Return [x, y] of the center of cell containing provided text 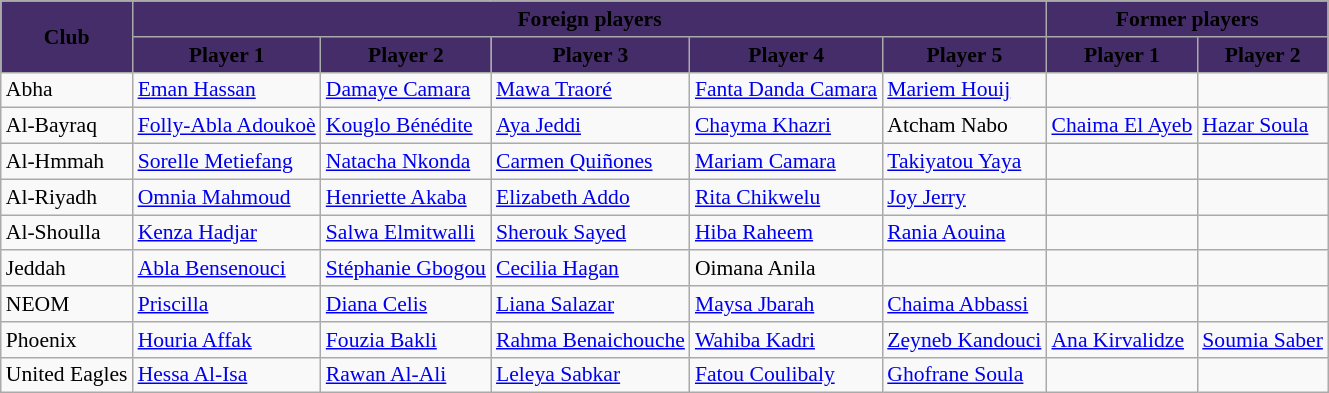
Diana Celis [406, 304]
Chaima Abbassi [964, 304]
Wahiba Kadri [786, 340]
Natacha Nkonda [406, 162]
Jeddah [67, 269]
Aya Jeddi [590, 126]
Rawan Al-Ali [406, 375]
Oimana Anila [786, 269]
NEOM [67, 304]
Rita Chikwelu [786, 197]
Kouglo Bénédite [406, 126]
Stéphanie Gbogou [406, 269]
Hessa Al-Isa [227, 375]
Ghofrane Soula [964, 375]
Rania Aouina [964, 233]
Fatou Coulibaly [786, 375]
Omnia Mahmoud [227, 197]
Liana Salazar [590, 304]
Hazar Soula [1262, 126]
Club [67, 36]
Player 5 [964, 55]
Al-Hmmah [67, 162]
Mawa Traoré [590, 90]
Soumia Saber [1262, 340]
Player 4 [786, 55]
Houria Affak [227, 340]
Leleya Sabkar [590, 375]
Joy Jerry [964, 197]
Al-Riyadh [67, 197]
Folly-Abla Adoukoè [227, 126]
Sherouk Sayed [590, 233]
Cecilia Hagan [590, 269]
Chaima El Ayeb [1122, 126]
Al-Shoulla [67, 233]
Abla Bensenouci [227, 269]
Maysa Jbarah [786, 304]
Sorelle Metiefang [227, 162]
Player 3 [590, 55]
Al-Bayraq [67, 126]
Phoenix [67, 340]
Eman Hassan [227, 90]
Fanta Danda Camara [786, 90]
Mariam Camara [786, 162]
Abha [67, 90]
Kenza Hadjar [227, 233]
Former players [1186, 19]
Henriette Akaba [406, 197]
Chayma Khazri [786, 126]
Takiyatou Yaya [964, 162]
Hiba Raheem [786, 233]
Ana Kirvalidze [1122, 340]
Elizabeth Addo [590, 197]
Atcham Nabo [964, 126]
Foreign players [590, 19]
Zeyneb Kandouci [964, 340]
Salwa Elmitwalli [406, 233]
Mariem Houij [964, 90]
Fouzia Bakli [406, 340]
Rahma Benaichouche [590, 340]
Damaye Camara [406, 90]
Carmen Quiñones [590, 162]
United Eagles [67, 375]
Priscilla [227, 304]
